Detect which cell encompasses the target text, then output its [X, Y] center coordinate. 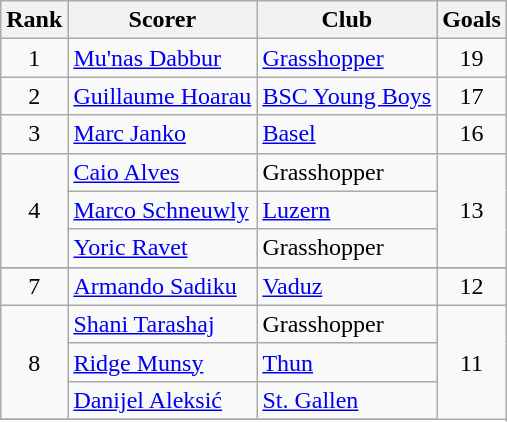
Scorer [162, 20]
1 [34, 58]
2 [34, 96]
Thun [347, 362]
Rank [34, 20]
13 [472, 210]
Mu'nas Dabbur [162, 58]
19 [472, 58]
Goals [472, 20]
3 [34, 134]
12 [472, 286]
Yoric Ravet [162, 248]
Caio Alves [162, 172]
Luzern [347, 210]
BSC Young Boys [347, 96]
Marc Janko [162, 134]
17 [472, 96]
8 [34, 362]
4 [34, 210]
Danijel Aleksić [162, 400]
11 [472, 362]
16 [472, 134]
7 [34, 286]
Ridge Munsy [162, 362]
Basel [347, 134]
Shani Tarashaj [162, 324]
St. Gallen [347, 400]
Club [347, 20]
Vaduz [347, 286]
Guillaume Hoarau [162, 96]
Armando Sadiku [162, 286]
Marco Schneuwly [162, 210]
